Extract the (x, y) coordinate from the center of the cell holding the provided text.  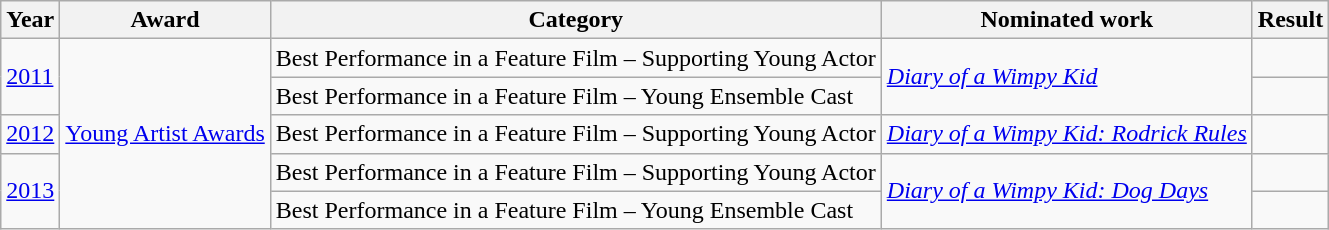
Diary of a Wimpy Kid (1066, 77)
Category (576, 20)
Young Artist Awards (165, 134)
Diary of a Wimpy Kid: Rodrick Rules (1066, 134)
Year (30, 20)
2011 (30, 77)
Diary of a Wimpy Kid: Dog Days (1066, 191)
Award (165, 20)
2012 (30, 134)
Result (1290, 20)
Nominated work (1066, 20)
2013 (30, 191)
